Output the [x, y] coordinate of the center of the cell containing the given text.  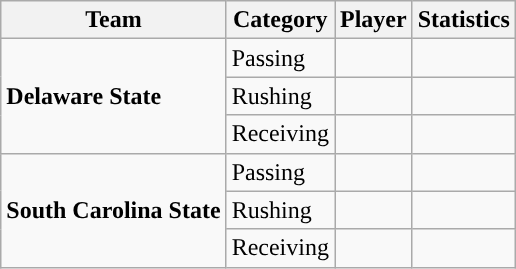
Player [373, 20]
Team [114, 20]
Statistics [464, 20]
Delaware State [114, 96]
South Carolina State [114, 210]
Category [280, 20]
